Detect which cell encompasses the target text, then output its (X, Y) center coordinate. 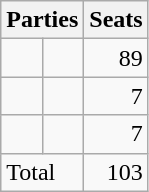
Parties (42, 20)
Total (42, 172)
103 (116, 172)
Seats (116, 20)
89 (116, 58)
